Search for the cell housing the specified text and yield its (x, y) center coordinate. 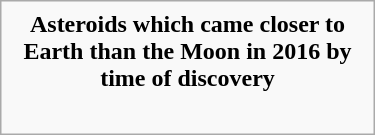
Asteroids which came closer to Earth than the Moon in 2016 by time of discovery (187, 51)
